Locate the cell with the specified text and output its [x, y] center coordinate. 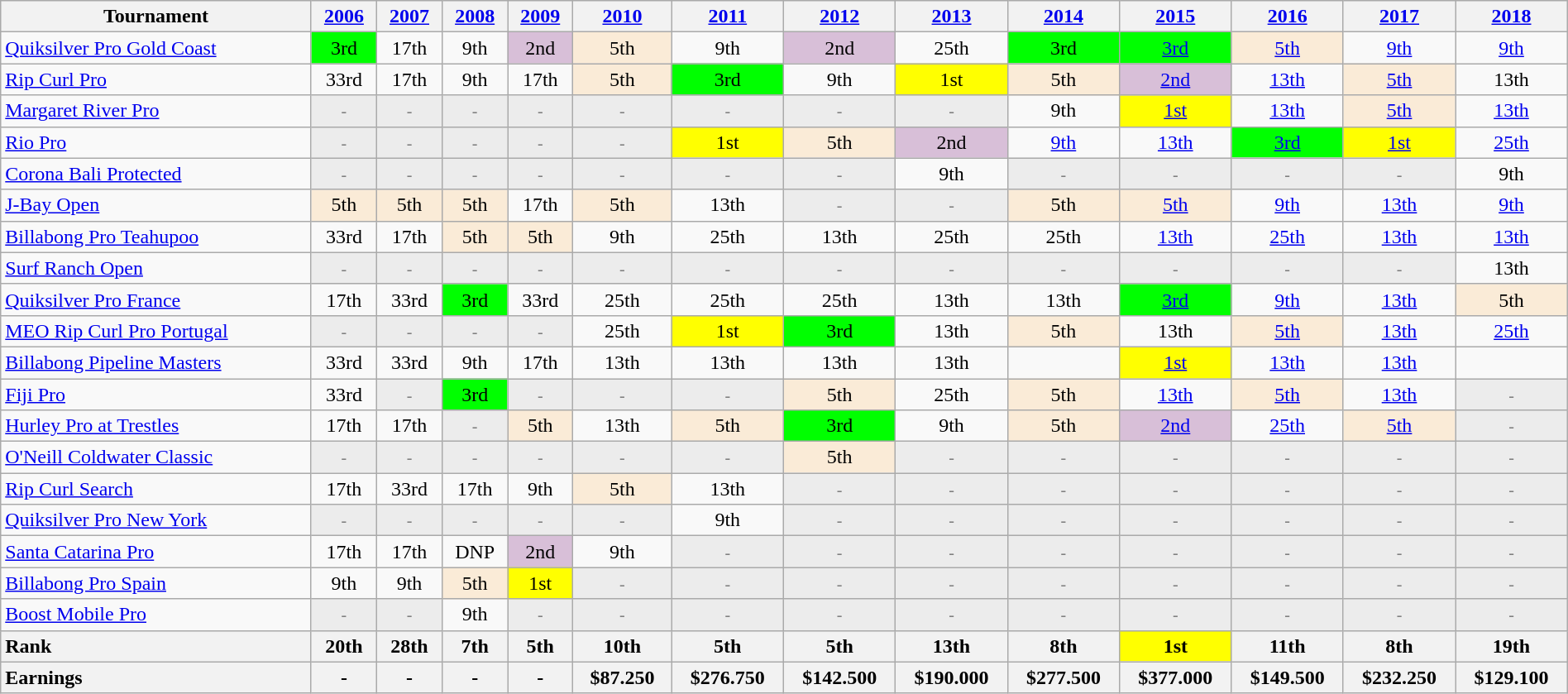
$87.250 [622, 677]
Santa Catarina Pro [156, 552]
2007 [409, 17]
2011 [728, 17]
2012 [839, 17]
Rank [156, 646]
Rip Curl Search [156, 489]
$190.000 [951, 677]
2017 [1399, 17]
Hurley Pro at Trestles [156, 426]
Quiksilver Pro France [156, 299]
2010 [622, 17]
Surf Ranch Open [156, 268]
Tournament [156, 17]
2018 [1512, 17]
DNP [475, 552]
$232.250 [1399, 677]
Earnings [156, 677]
$142.500 [839, 677]
$277.500 [1064, 677]
Billabong Pro Teahupoo [156, 237]
2014 [1064, 17]
$276.750 [728, 677]
10th [622, 646]
19th [1512, 646]
20th [344, 646]
O'Neill Coldwater Classic [156, 457]
$129.100 [1512, 677]
2016 [1287, 17]
Boost Mobile Pro [156, 615]
2008 [475, 17]
2009 [541, 17]
Corona Bali Protected [156, 174]
$377.000 [1176, 677]
Billabong Pro Spain [156, 583]
$149.500 [1287, 677]
Quiksilver Pro Gold Coast [156, 48]
2015 [1176, 17]
Rip Curl Pro [156, 79]
28th [409, 646]
Fiji Pro [156, 395]
Billabong Pipeline Masters [156, 362]
Quiksilver Pro New York [156, 520]
Margaret River Pro [156, 111]
Rio Pro [156, 142]
MEO Rip Curl Pro Portugal [156, 331]
11th [1287, 646]
2006 [344, 17]
7th [475, 646]
2013 [951, 17]
J-Bay Open [156, 205]
